Scan for the cell matching the given text and deliver its (x, y) coordinate at center. 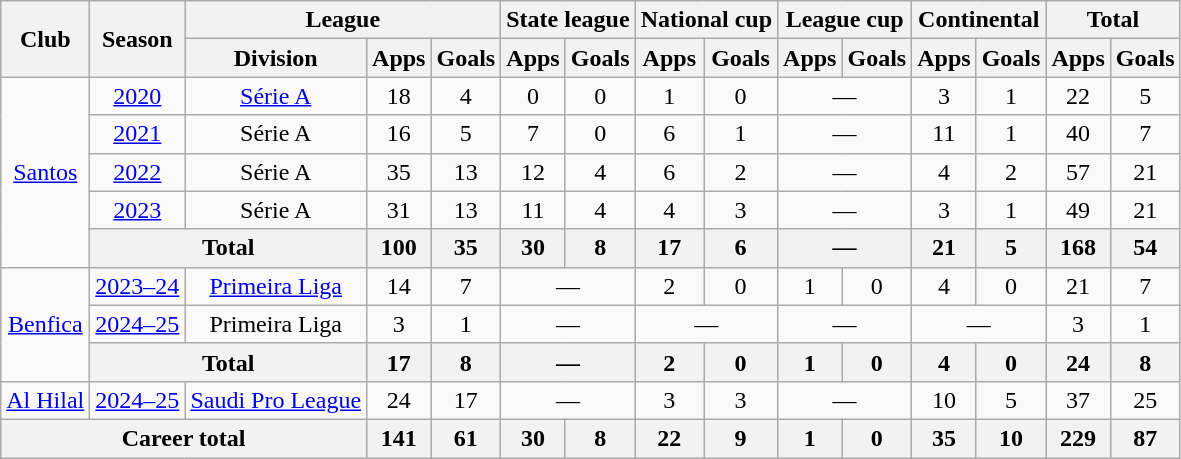
State league (568, 20)
2023–24 (138, 286)
16 (399, 134)
Career total (184, 438)
100 (399, 248)
87 (1145, 438)
57 (1078, 172)
229 (1078, 438)
49 (1078, 210)
2021 (138, 134)
League cup (845, 20)
Santos (46, 172)
Season (138, 39)
31 (399, 210)
54 (1145, 248)
61 (466, 438)
168 (1078, 248)
25 (1145, 400)
Continental (979, 20)
37 (1078, 400)
2023 (138, 210)
Division (276, 58)
Saudi Pro League (276, 400)
2020 (138, 96)
40 (1078, 134)
Benfica (46, 324)
Club (46, 39)
12 (533, 172)
2022 (138, 172)
14 (399, 286)
League (343, 20)
18 (399, 96)
9 (741, 438)
Al Hilal (46, 400)
141 (399, 438)
National cup (706, 20)
